Capture the cell that displays the provided text and extract its [X, Y] central coordinate. 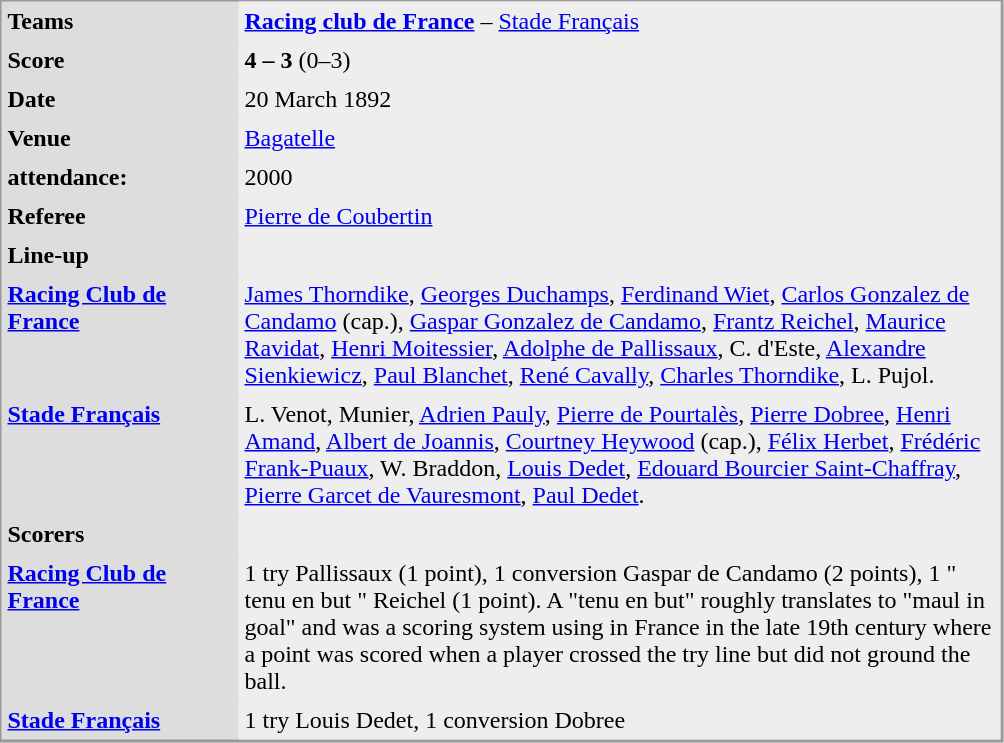
Racing club de France – Stade Français [619, 22]
Score [120, 60]
Venue [120, 138]
attendance: [120, 178]
Bagatelle [619, 138]
2000 [619, 178]
Referee [120, 216]
4 – 3 (0–3) [619, 60]
Teams [120, 22]
Scorers [120, 534]
20 March 1892 [619, 100]
Pierre de Coubertin [619, 216]
1 try Louis Dedet, 1 conversion Dobree [619, 720]
Date [120, 100]
Line-up [120, 256]
